Determine the (X, Y) coordinate at the center of the cell enclosing the given text.  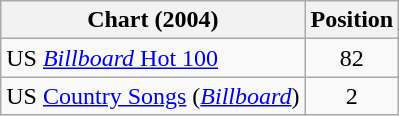
Chart (2004) (153, 20)
82 (352, 58)
Position (352, 20)
US Country Songs (Billboard) (153, 96)
2 (352, 96)
US Billboard Hot 100 (153, 58)
